For the text-containing cell, return its midpoint in (X, Y) coordinate format. 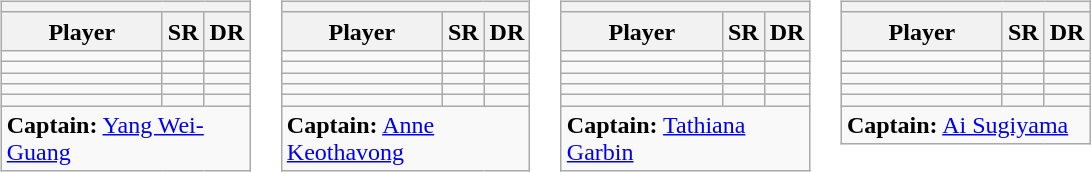
Captain: Tathiana Garbin (686, 138)
Captain: Yang Wei-Guang (126, 138)
Captain: Ai Sugiyama (966, 125)
Captain: Anne Keothavong (406, 138)
